Extract the [X, Y] coordinate from the center of the cell holding the provided text.  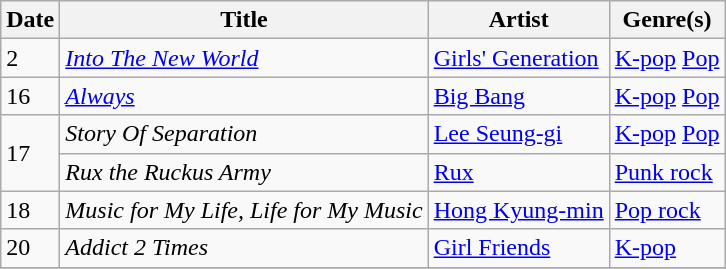
Artist [518, 20]
17 [30, 153]
Music for My Life, Life for My Music [244, 210]
Date [30, 20]
Story Of Separation [244, 134]
Pop rock [667, 210]
20 [30, 248]
Big Bang [518, 96]
Addict 2 Times [244, 248]
Punk rock [667, 172]
Rux [518, 172]
Title [244, 20]
Girl Friends [518, 248]
18 [30, 210]
Hong Kyung-min [518, 210]
Lee Seung-gi [518, 134]
K-pop [667, 248]
Rux the Ruckus Army [244, 172]
2 [30, 58]
Always [244, 96]
Genre(s) [667, 20]
Into The New World [244, 58]
Girls' Generation [518, 58]
16 [30, 96]
